Determine the (x, y) coordinate at the center of the cell enclosing the given text.  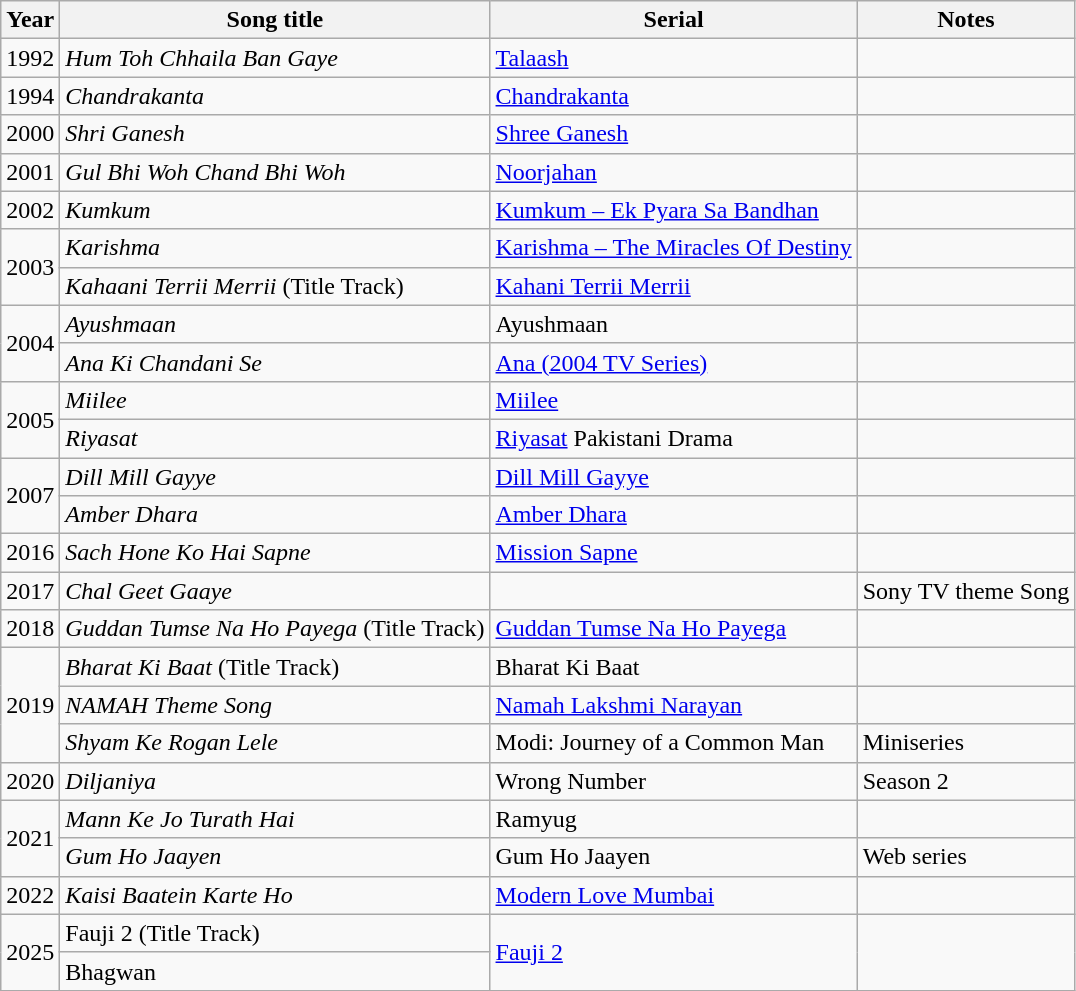
Bhagwan (275, 971)
2016 (30, 553)
Kumkum (275, 210)
Fauji 2 (674, 952)
Talaash (674, 58)
Modern Love Mumbai (674, 895)
Modi: Journey of a Common Man (674, 743)
Mann Ke Jo Turath Hai (275, 819)
Riyasat (275, 438)
Bharat Ki Baat (Title Track) (275, 667)
NAMAH Theme Song (275, 705)
Diljaniya (275, 781)
Sach Hone Ko Hai Sapne (275, 553)
1992 (30, 58)
Guddan Tumse Na Ho Payega (674, 629)
Shyam Ke Rogan Lele (275, 743)
Guddan Tumse Na Ho Payega (Title Track) (275, 629)
Ana (2004 TV Series) (674, 362)
Kumkum – Ek Pyara Sa Bandhan (674, 210)
Gul Bhi Woh Chand Bhi Woh (275, 172)
Chal Geet Gaaye (275, 591)
Bharat Ki Baat (674, 667)
Mission Sapne (674, 553)
2002 (30, 210)
2022 (30, 895)
2017 (30, 591)
Wrong Number (674, 781)
2001 (30, 172)
Miniseries (966, 743)
Kahaani Terrii Merrii (Title Track) (275, 286)
Year (30, 20)
Namah Lakshmi Narayan (674, 705)
2025 (30, 952)
2007 (30, 496)
Kahani Terrii Merrii (674, 286)
Shri Ganesh (275, 134)
Kaisi Baatein Karte Ho (275, 895)
2004 (30, 343)
2003 (30, 267)
Season 2 (966, 781)
Shree Ganesh (674, 134)
Ana Ki Chandani Se (275, 362)
2020 (30, 781)
Notes (966, 20)
Serial (674, 20)
2000 (30, 134)
Riyasat Pakistani Drama (674, 438)
2018 (30, 629)
Karishma – The Miracles Of Destiny (674, 248)
2005 (30, 419)
Karishma (275, 248)
Sony TV theme Song (966, 591)
2019 (30, 705)
Hum Toh Chhaila Ban Gaye (275, 58)
Noorjahan (674, 172)
1994 (30, 96)
Song title (275, 20)
2021 (30, 838)
Web series (966, 857)
Fauji 2 (Title Track) (275, 933)
Ramyug (674, 819)
